Output the (x, y) coordinate of the center of the cell containing the given text.  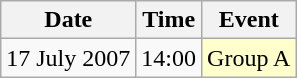
17 July 2007 (68, 58)
Date (68, 20)
Event (249, 20)
Time (169, 20)
Group A (249, 58)
14:00 (169, 58)
